Scan for the cell matching the given text and deliver its [x, y] coordinate at center. 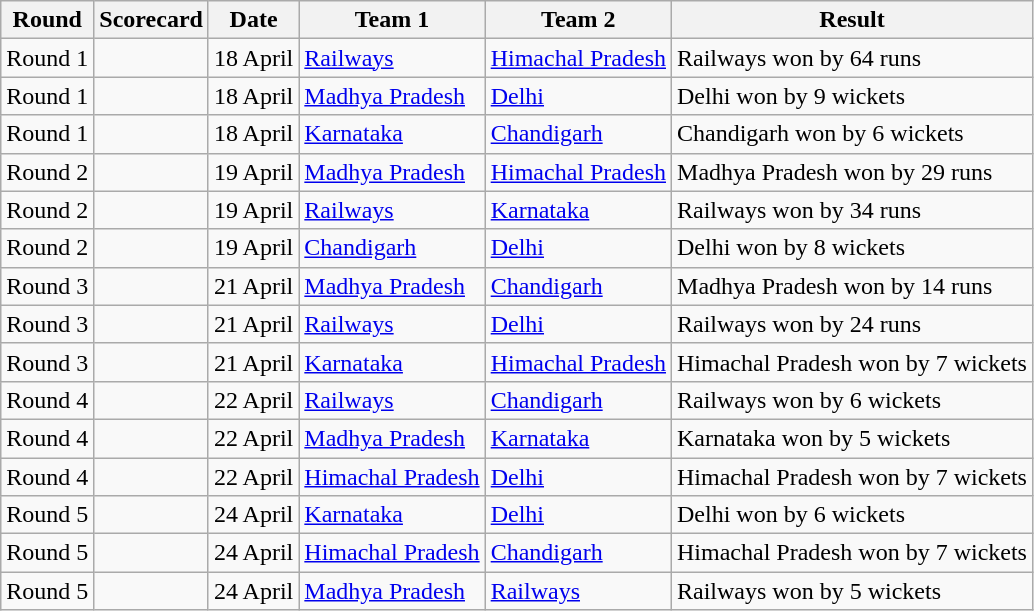
Chandigarh won by 6 wickets [852, 134]
Madhya Pradesh won by 14 runs [852, 286]
Railways won by 6 wickets [852, 400]
Railways won by 5 wickets [852, 591]
Madhya Pradesh won by 29 runs [852, 172]
Delhi won by 6 wickets [852, 515]
Team 2 [578, 20]
Round [48, 20]
Delhi won by 8 wickets [852, 248]
Team 1 [392, 20]
Result [852, 20]
Karnataka won by 5 wickets [852, 438]
Delhi won by 9 wickets [852, 96]
Railways won by 64 runs [852, 58]
Date [253, 20]
Railways won by 34 runs [852, 210]
Scorecard [152, 20]
Railways won by 24 runs [852, 324]
